Capture the cell that displays the provided text and extract its (x, y) central coordinate. 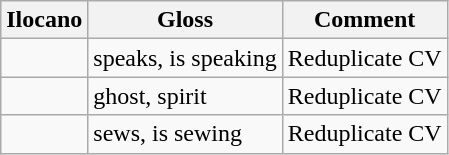
ghost, spirit (185, 96)
Comment (364, 20)
speaks, is speaking (185, 58)
Gloss (185, 20)
sews, is sewing (185, 134)
Ilocano (44, 20)
